Return (x, y) of the center of cell containing provided text 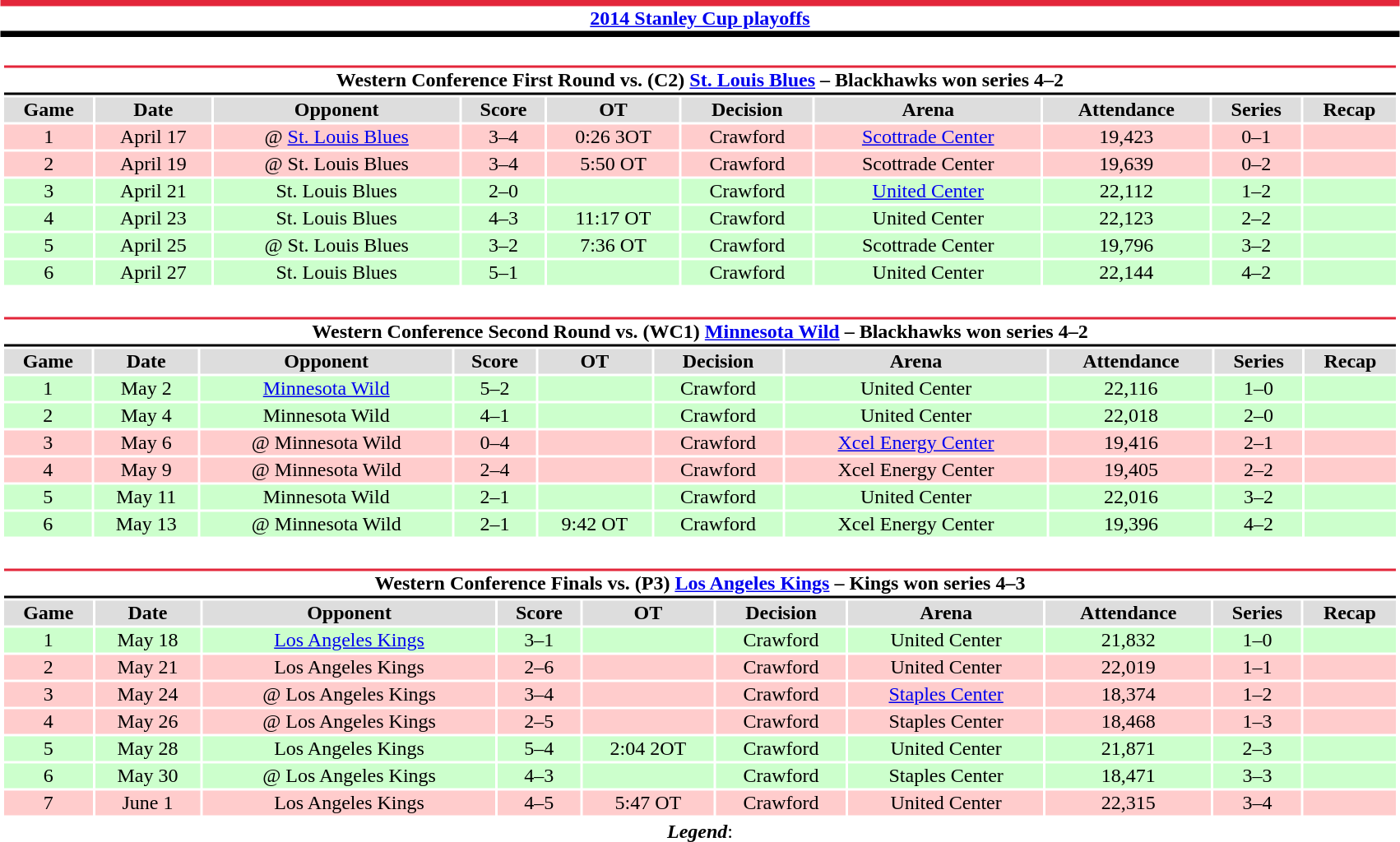
Western Conference Finals vs. (P3) Los Angeles Kings – Kings won series 4–3 (699, 584)
Western Conference First Round vs. (C2) St. Louis Blues – Blackhawks won series 4–2 (699, 81)
22,123 (1126, 218)
2–3 (1257, 749)
19,796 (1126, 246)
2–6 (540, 667)
0–1 (1256, 137)
May 30 (147, 775)
May 21 (147, 667)
2014 Stanley Cup playoffs (700, 18)
9:42 OT (595, 524)
18,471 (1129, 775)
5:50 OT (613, 164)
Western Conference Second Round vs. (WC1) Minnesota Wild – Blackhawks won series 4–2 (699, 332)
April 25 (153, 246)
7 (48, 803)
May 4 (146, 415)
3–1 (540, 641)
19,639 (1126, 164)
1–3 (1257, 721)
May 6 (146, 443)
2:04 2OT (648, 749)
4–5 (540, 803)
May 13 (146, 524)
May 26 (147, 721)
19,423 (1126, 137)
0:26 3OT (613, 137)
22,019 (1129, 667)
5–2 (495, 389)
4–1 (495, 415)
5–1 (503, 272)
21,832 (1129, 641)
0–4 (495, 443)
22,116 (1131, 389)
19,416 (1131, 443)
1–1 (1257, 667)
22,315 (1129, 803)
2–4 (495, 470)
22,144 (1126, 272)
June 1 (147, 803)
April 21 (153, 192)
22,018 (1131, 415)
5–4 (540, 749)
0–2 (1256, 164)
22,112 (1126, 192)
7:36 OT (613, 246)
May 24 (147, 695)
22,016 (1131, 497)
18,374 (1129, 695)
3–3 (1257, 775)
April 19 (153, 164)
April 27 (153, 272)
May 18 (147, 641)
2–5 (540, 721)
April 23 (153, 218)
11:17 OT (613, 218)
May 2 (146, 389)
May 28 (147, 749)
19,396 (1131, 524)
19,405 (1131, 470)
21,871 (1129, 749)
18,468 (1129, 721)
5:47 OT (648, 803)
May 11 (146, 497)
April 17 (153, 137)
May 9 (146, 470)
